Provide the [x, y] coordinate of the cell's center where the given text is located.  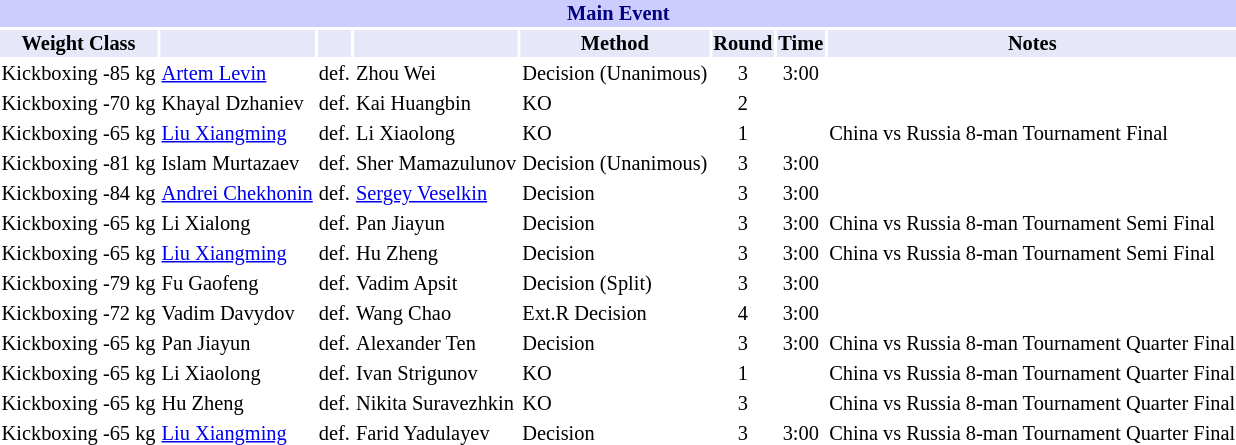
Wang Chao [436, 314]
Ivan Strigunov [436, 374]
Kickboxing -84 kg [78, 194]
Li Xialong [237, 224]
Nikita Suravezhkin [436, 404]
Vadim Apsit [436, 284]
Artem Levin [237, 74]
Method [615, 44]
Fu Gaofeng [237, 284]
Zhou Wei [436, 74]
Ext.R Decision [615, 314]
4 [743, 314]
Round [743, 44]
Alexander Ten [436, 344]
Khayal Dzhaniev [237, 104]
Kickboxing -85 kg [78, 74]
Andrei Chekhonin [237, 194]
Weight Class [78, 44]
Decision (Split) [615, 284]
Sher Mamazulunov [436, 164]
Islam Murtazaev [237, 164]
Kickboxing -81 kg [78, 164]
Kai Huangbin [436, 104]
Kickboxing -72 kg [78, 314]
Sergey Veselkin [436, 194]
2 [743, 104]
Kickboxing -70 kg [78, 104]
Vadim Davydov [237, 314]
Kickboxing -79 kg [78, 284]
Time [801, 44]
